Identify which cell holds the provided text, then report its (X, Y) central coordinate. 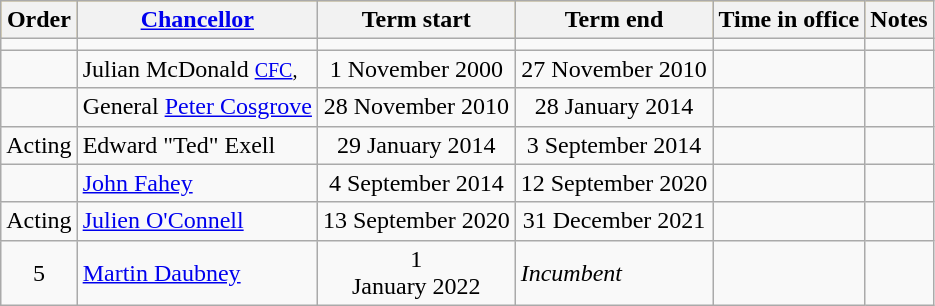
John Fahey (197, 183)
5 (39, 272)
13 September 2020 (416, 221)
Term start (416, 20)
Julien O'Connell (197, 221)
28 November 2010 (416, 107)
Julian McDonald CFC, (197, 69)
Chancellor (197, 20)
27 November 2010 (614, 69)
Incumbent (614, 272)
31 December 2021 (614, 221)
Notes (899, 20)
3 September 2014 (614, 145)
General Peter Cosgrove (197, 107)
4 September 2014 (416, 183)
1 November 2000 (416, 69)
Order (39, 20)
12 September 2020 (614, 183)
28 January 2014 (614, 107)
Term end (614, 20)
Time in office (789, 20)
1January 2022 (416, 272)
Edward "Ted" Exell (197, 145)
29 January 2014 (416, 145)
Martin Daubney (197, 272)
